Provide the [X, Y] coordinate of the cell's center where the given text is located.  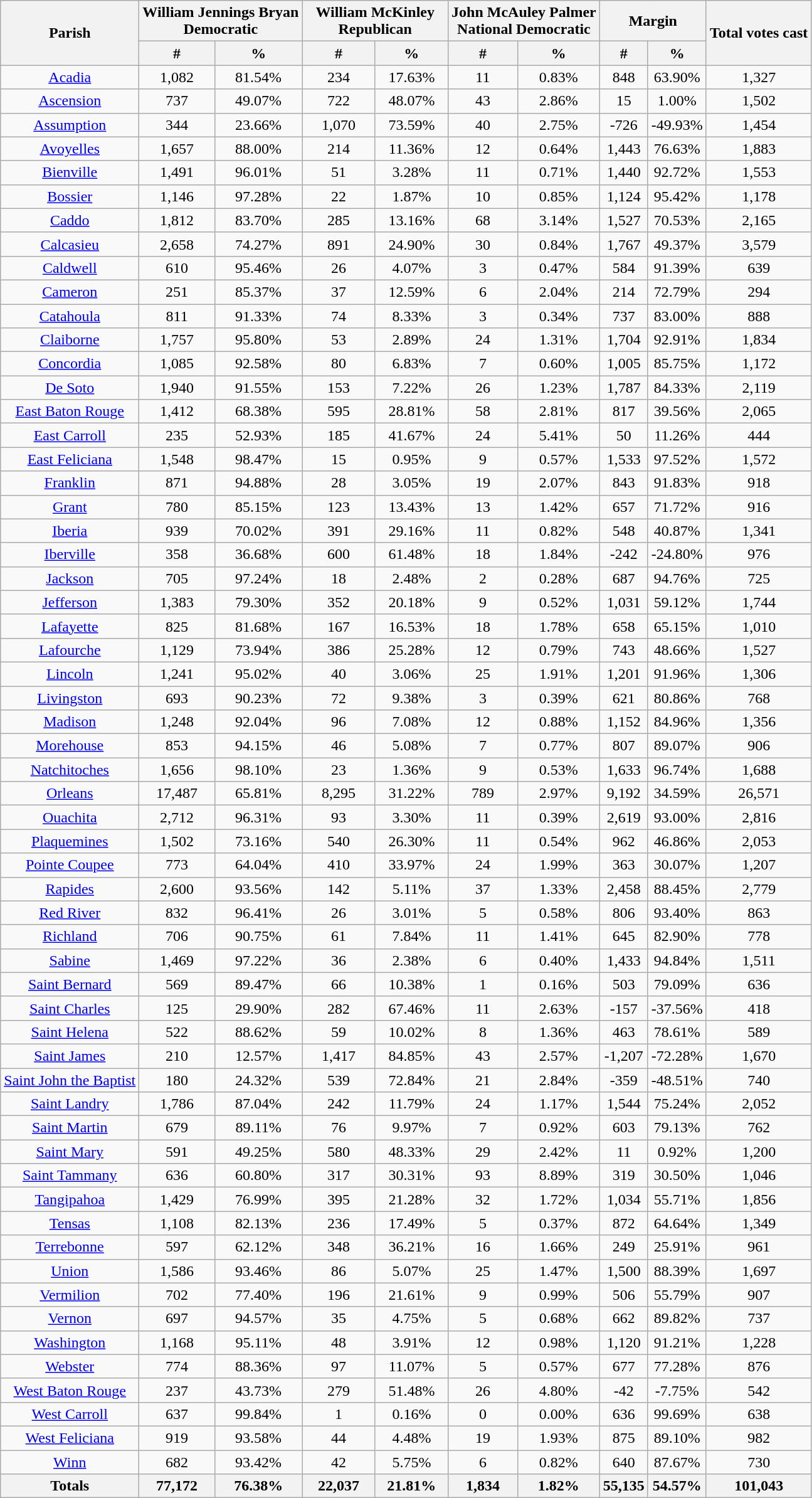
1.00% [677, 101]
97 [339, 1366]
2.48% [411, 578]
77,172 [177, 1486]
1.72% [558, 1199]
William McKinleyRepublican [375, 21]
597 [177, 1247]
2,658 [177, 244]
76.63% [677, 149]
962 [623, 841]
697 [177, 1319]
1,572 [759, 459]
1,586 [177, 1271]
125 [177, 1008]
89.47% [258, 984]
773 [177, 865]
743 [623, 650]
34.59% [677, 794]
872 [623, 1223]
319 [623, 1176]
1,085 [177, 364]
1,228 [759, 1342]
1,812 [177, 220]
1,349 [759, 1223]
11.07% [411, 1366]
10 [483, 196]
92.91% [677, 340]
506 [623, 1295]
2,779 [759, 889]
-48.51% [677, 1080]
East Carroll [70, 435]
40.87% [677, 531]
17.63% [411, 77]
0.84% [558, 244]
Richland [70, 937]
22,037 [339, 1486]
Ascension [70, 101]
25.91% [677, 1247]
59.12% [677, 602]
Saint Charles [70, 1008]
95.02% [258, 674]
21.81% [411, 1486]
285 [339, 220]
Vermilion [70, 1295]
79.30% [258, 602]
93.40% [677, 913]
48.33% [411, 1152]
5.08% [411, 746]
84.33% [677, 388]
279 [339, 1390]
89.82% [677, 1319]
Saint James [70, 1056]
1,697 [759, 1271]
Grant [70, 507]
Plaquemines [70, 841]
23 [339, 770]
693 [177, 698]
580 [339, 1152]
0.79% [558, 650]
Totals [70, 1486]
97.22% [258, 960]
Total votes cast [759, 33]
1,082 [177, 77]
58 [483, 412]
1.17% [558, 1104]
99.84% [258, 1414]
72 [339, 698]
0.60% [558, 364]
210 [177, 1056]
1,201 [623, 674]
0.40% [558, 960]
1,500 [623, 1271]
679 [177, 1128]
Terrebonne [70, 1247]
4.48% [411, 1438]
5.11% [411, 889]
Bossier [70, 196]
888 [759, 316]
282 [339, 1008]
863 [759, 913]
36 [339, 960]
0.58% [558, 913]
185 [339, 435]
98.47% [258, 459]
2,712 [177, 817]
249 [623, 1247]
94.84% [677, 960]
29.90% [258, 1008]
92.58% [258, 364]
-7.75% [677, 1390]
3.01% [411, 913]
8 [483, 1032]
2,816 [759, 817]
Acadia [70, 77]
91.21% [677, 1342]
2.81% [558, 412]
81.68% [258, 626]
Assumption [70, 125]
35 [339, 1319]
1.93% [558, 1438]
843 [623, 483]
1.82% [558, 1486]
24.90% [411, 244]
28.81% [411, 412]
95.80% [258, 340]
584 [623, 268]
Jefferson [70, 602]
2.07% [558, 483]
Claiborne [70, 340]
595 [339, 412]
68 [483, 220]
50 [623, 435]
1,744 [759, 602]
1.42% [558, 507]
410 [339, 865]
3.06% [411, 674]
2,165 [759, 220]
91.55% [258, 388]
12.57% [258, 1056]
0.88% [558, 722]
93.00% [677, 817]
9,192 [623, 794]
11.26% [677, 435]
76 [339, 1128]
11.79% [411, 1104]
0.37% [558, 1223]
61.48% [411, 555]
74.27% [258, 244]
97.24% [258, 578]
762 [759, 1128]
83.00% [677, 316]
348 [339, 1247]
1,005 [623, 364]
77.40% [258, 1295]
Saint John the Baptist [70, 1080]
93.56% [258, 889]
89.07% [677, 746]
0.28% [558, 578]
5.41% [558, 435]
48.66% [677, 650]
Vernon [70, 1319]
123 [339, 507]
0.99% [558, 1295]
1,548 [177, 459]
62.12% [258, 1247]
William Jennings BryanDemocratic [221, 21]
16 [483, 1247]
51 [339, 173]
32 [483, 1199]
730 [759, 1462]
Madison [70, 722]
0.53% [558, 770]
875 [623, 1438]
20.18% [411, 602]
916 [759, 507]
51.48% [411, 1390]
85.75% [677, 364]
89.10% [677, 1438]
96.74% [677, 770]
817 [623, 412]
1,120 [623, 1342]
84.96% [677, 722]
2.38% [411, 960]
237 [177, 1390]
1,178 [759, 196]
1.87% [411, 196]
2,619 [623, 817]
7.84% [411, 937]
87.67% [677, 1462]
96.41% [258, 913]
96.01% [258, 173]
1,152 [623, 722]
Saint Helena [70, 1032]
1,767 [623, 244]
Parish [70, 33]
1,688 [759, 770]
503 [623, 984]
59 [339, 1032]
1,341 [759, 531]
10.02% [411, 1032]
3,579 [759, 244]
70.53% [677, 220]
1.66% [558, 1247]
3.05% [411, 483]
768 [759, 698]
88.39% [677, 1271]
2.97% [558, 794]
2,065 [759, 412]
Jackson [70, 578]
0.64% [558, 149]
1,306 [759, 674]
22 [339, 196]
235 [177, 435]
1.91% [558, 674]
1.99% [558, 865]
49.25% [258, 1152]
Concordia [70, 364]
24.32% [258, 1080]
96 [339, 722]
17.49% [411, 1223]
12.59% [411, 292]
444 [759, 435]
Washington [70, 1342]
2,052 [759, 1104]
73.59% [411, 125]
30.07% [677, 865]
99.69% [677, 1414]
16.53% [411, 626]
66 [339, 984]
73.94% [258, 650]
26,571 [759, 794]
49.37% [677, 244]
1,657 [177, 149]
Franklin [70, 483]
639 [759, 268]
1.41% [558, 937]
395 [339, 1199]
1,883 [759, 149]
94.76% [677, 578]
21 [483, 1080]
89.11% [258, 1128]
603 [623, 1128]
1,856 [759, 1199]
21.28% [411, 1199]
640 [623, 1462]
645 [623, 937]
2,053 [759, 841]
662 [623, 1319]
539 [339, 1080]
Lincoln [70, 674]
Saint Bernard [70, 984]
Iberville [70, 555]
352 [339, 602]
30.50% [677, 1176]
0.54% [558, 841]
1,670 [759, 1056]
789 [483, 794]
722 [339, 101]
682 [177, 1462]
72.79% [677, 292]
13 [483, 507]
702 [177, 1295]
463 [623, 1032]
1,656 [177, 770]
5.07% [411, 1271]
91.33% [258, 316]
42 [339, 1462]
76.38% [258, 1486]
591 [177, 1152]
780 [177, 507]
48.07% [411, 101]
386 [339, 650]
83.70% [258, 220]
55,135 [623, 1486]
1.47% [558, 1271]
Union [70, 1271]
93.58% [258, 1438]
1,544 [623, 1104]
Margin [653, 21]
418 [759, 1008]
Catahoula [70, 316]
569 [177, 984]
251 [177, 292]
1,454 [759, 125]
1,327 [759, 77]
29 [483, 1152]
2.86% [558, 101]
Webster [70, 1366]
East Feliciana [70, 459]
9.97% [411, 1128]
64.04% [258, 865]
Orleans [70, 794]
91.96% [677, 674]
358 [177, 555]
Pointe Coupee [70, 865]
982 [759, 1438]
76.99% [258, 1199]
1,146 [177, 196]
4.80% [558, 1390]
67.46% [411, 1008]
33.97% [411, 865]
West Feliciana [70, 1438]
542 [759, 1390]
31.22% [411, 794]
1,124 [623, 196]
961 [759, 1247]
26.30% [411, 841]
Tangipahoa [70, 1199]
Rapides [70, 889]
234 [339, 77]
Ouachita [70, 817]
1.78% [558, 626]
84.85% [411, 1056]
88.45% [677, 889]
1,417 [339, 1056]
Tensas [70, 1223]
242 [339, 1104]
82.90% [677, 937]
891 [339, 244]
853 [177, 746]
95.11% [258, 1342]
55.79% [677, 1295]
97.28% [258, 196]
3.28% [411, 173]
1,241 [177, 674]
De Soto [70, 388]
0.95% [411, 459]
95.46% [258, 268]
740 [759, 1080]
30 [483, 244]
94.88% [258, 483]
West Carroll [70, 1414]
0.68% [558, 1319]
918 [759, 483]
2 [483, 578]
1,940 [177, 388]
2.75% [558, 125]
68.38% [258, 412]
610 [177, 268]
64.64% [677, 1223]
-726 [623, 125]
180 [177, 1080]
0.98% [558, 1342]
8.89% [558, 1176]
294 [759, 292]
522 [177, 1032]
2,119 [759, 388]
Saint Landry [70, 1104]
-42 [623, 1390]
98.10% [258, 770]
658 [623, 626]
976 [759, 555]
621 [623, 698]
92.72% [677, 173]
8.33% [411, 316]
75.24% [677, 1104]
John McAuley PalmerNational Democratic [524, 21]
1,786 [177, 1104]
46.86% [677, 841]
55.71% [677, 1199]
1.31% [558, 340]
1,440 [623, 173]
65.15% [677, 626]
8,295 [339, 794]
778 [759, 937]
1.84% [558, 555]
9.38% [411, 698]
1,787 [623, 388]
101,043 [759, 1486]
Lafourche [70, 650]
1,200 [759, 1152]
90.23% [258, 698]
44 [339, 1438]
0.77% [558, 746]
1,031 [623, 602]
Bienville [70, 173]
1,383 [177, 602]
88.36% [258, 1366]
88.62% [258, 1032]
1.23% [558, 388]
317 [339, 1176]
10.38% [411, 984]
706 [177, 937]
63.90% [677, 77]
92.04% [258, 722]
1,207 [759, 865]
Red River [70, 913]
30.31% [411, 1176]
2.57% [558, 1056]
86 [339, 1271]
0.00% [558, 1414]
236 [339, 1223]
600 [339, 555]
74 [339, 316]
1,633 [623, 770]
Saint Martin [70, 1128]
1,469 [177, 960]
82.13% [258, 1223]
153 [339, 388]
3.91% [411, 1342]
Caddo [70, 220]
1,010 [759, 626]
60.80% [258, 1176]
-24.80% [677, 555]
2.04% [558, 292]
677 [623, 1366]
-157 [623, 1008]
1,704 [623, 340]
7.22% [411, 388]
876 [759, 1366]
637 [177, 1414]
Sabine [70, 960]
807 [623, 746]
2.84% [558, 1080]
54.57% [677, 1486]
811 [177, 316]
94.57% [258, 1319]
848 [623, 77]
1,356 [759, 722]
540 [339, 841]
391 [339, 531]
52.93% [258, 435]
17,487 [177, 794]
Morehouse [70, 746]
939 [177, 531]
1,129 [177, 650]
28 [339, 483]
93.46% [258, 1271]
687 [623, 578]
11.36% [411, 149]
871 [177, 483]
Winn [70, 1462]
West Baton Rouge [70, 1390]
1.33% [558, 889]
1,533 [623, 459]
2,600 [177, 889]
95.42% [677, 196]
72.84% [411, 1080]
1,108 [177, 1223]
0.52% [558, 602]
29.16% [411, 531]
Saint Mary [70, 1152]
1,511 [759, 960]
548 [623, 531]
36.21% [411, 1247]
90.75% [258, 937]
13.43% [411, 507]
0.83% [558, 77]
774 [177, 1366]
1,034 [623, 1199]
80.86% [677, 698]
13.16% [411, 220]
0.71% [558, 173]
167 [339, 626]
-242 [623, 555]
7.08% [411, 722]
1,491 [177, 173]
97.52% [677, 459]
Avoyelles [70, 149]
79.13% [677, 1128]
142 [339, 889]
23.66% [258, 125]
87.04% [258, 1104]
1,168 [177, 1342]
919 [177, 1438]
1,553 [759, 173]
1,429 [177, 1199]
0.85% [558, 196]
806 [623, 913]
41.67% [411, 435]
0 [483, 1414]
1,046 [759, 1176]
-359 [623, 1080]
79.09% [677, 984]
725 [759, 578]
39.56% [677, 412]
77.28% [677, 1366]
91.83% [677, 483]
825 [177, 626]
25.28% [411, 650]
832 [177, 913]
61 [339, 937]
46 [339, 746]
1,443 [623, 149]
78.61% [677, 1032]
Iberia [70, 531]
5.75% [411, 1462]
Caldwell [70, 268]
70.02% [258, 531]
96.31% [258, 817]
48 [339, 1342]
3.30% [411, 817]
2,458 [623, 889]
85.37% [258, 292]
21.61% [411, 1295]
1,757 [177, 340]
49.07% [258, 101]
Cameron [70, 292]
3.14% [558, 220]
344 [177, 125]
2.63% [558, 1008]
-37.56% [677, 1008]
657 [623, 507]
906 [759, 746]
-49.93% [677, 125]
-1,207 [623, 1056]
81.54% [258, 77]
705 [177, 578]
196 [339, 1295]
91.39% [677, 268]
93.42% [258, 1462]
4.75% [411, 1319]
0.47% [558, 268]
65.81% [258, 794]
94.15% [258, 746]
1,248 [177, 722]
73.16% [258, 841]
4.07% [411, 268]
638 [759, 1414]
0.34% [558, 316]
2.42% [558, 1152]
1,433 [623, 960]
East Baton Rouge [70, 412]
Livingston [70, 698]
1,412 [177, 412]
6.83% [411, 364]
80 [339, 364]
Saint Tammany [70, 1176]
Natchitoches [70, 770]
1,172 [759, 364]
589 [759, 1032]
36.68% [258, 555]
Lafayette [70, 626]
907 [759, 1295]
Calcasieu [70, 244]
88.00% [258, 149]
43.73% [258, 1390]
53 [339, 340]
363 [623, 865]
85.15% [258, 507]
-72.28% [677, 1056]
71.72% [677, 507]
1,070 [339, 125]
2.89% [411, 340]
